Find where the given text appears and provide that cell's center as [X, Y] coordinate. 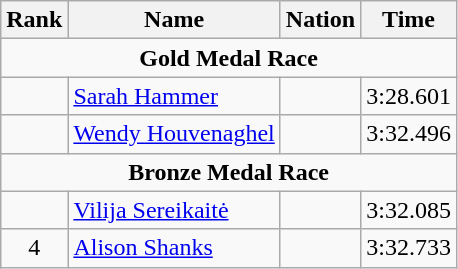
3:32.085 [409, 210]
Time [409, 20]
3:32.733 [409, 248]
Gold Medal Race [229, 58]
Rank [34, 20]
Bronze Medal Race [229, 172]
Name [174, 20]
3:32.496 [409, 134]
Vilija Sereikaitė [174, 210]
Alison Shanks [174, 248]
3:28.601 [409, 96]
Sarah Hammer [174, 96]
Nation [320, 20]
Wendy Houvenaghel [174, 134]
4 [34, 248]
